Output the [X, Y] coordinate of the center of the cell containing the given text.  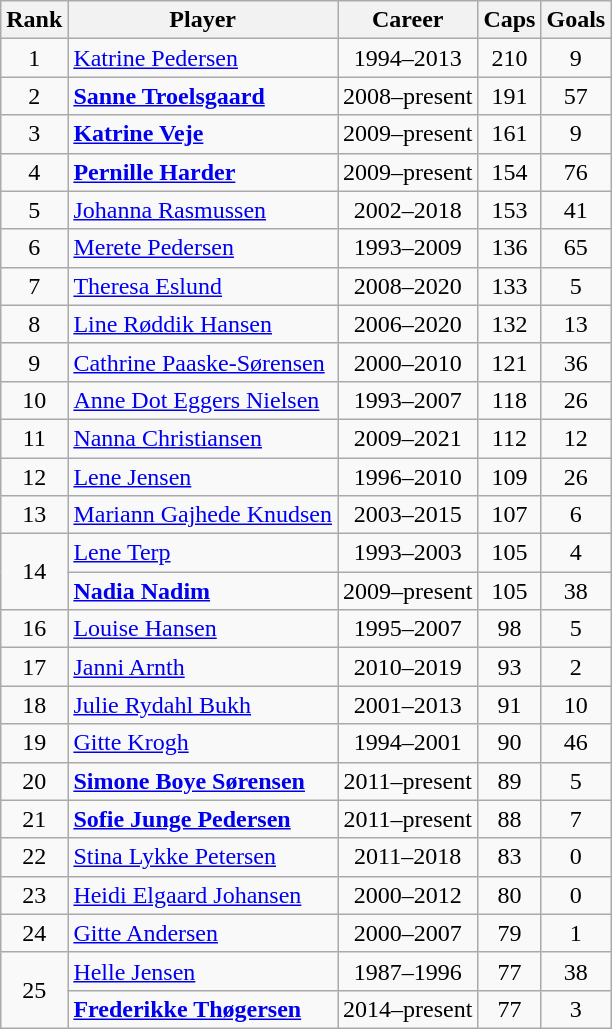
154 [510, 172]
2008–present [408, 96]
23 [34, 895]
8 [34, 324]
Lene Jensen [203, 477]
2000–2012 [408, 895]
Katrine Veje [203, 134]
Heidi Elgaard Johansen [203, 895]
16 [34, 629]
41 [576, 210]
89 [510, 781]
57 [576, 96]
Katrine Pedersen [203, 58]
1994–2001 [408, 743]
133 [510, 286]
161 [510, 134]
Goals [576, 20]
20 [34, 781]
1987–1996 [408, 971]
Janni Arnth [203, 667]
Sanne Troelsgaard [203, 96]
90 [510, 743]
Stina Lykke Petersen [203, 857]
2010–2019 [408, 667]
98 [510, 629]
Helle Jensen [203, 971]
1993–2007 [408, 400]
Lene Terp [203, 553]
Gitte Krogh [203, 743]
22 [34, 857]
83 [510, 857]
2008–2020 [408, 286]
Theresa Eslund [203, 286]
Nadia Nadim [203, 591]
Anne Dot Eggers Nielsen [203, 400]
1993–2009 [408, 248]
191 [510, 96]
Nanna Christiansen [203, 438]
79 [510, 933]
Frederikke Thøgersen [203, 1009]
Cathrine Paaske-Sørensen [203, 362]
1995–2007 [408, 629]
Rank [34, 20]
Louise Hansen [203, 629]
76 [576, 172]
118 [510, 400]
88 [510, 819]
Sofie Junge Pedersen [203, 819]
11 [34, 438]
1996–2010 [408, 477]
24 [34, 933]
Julie Rydahl Bukh [203, 705]
2009–2021 [408, 438]
80 [510, 895]
2000–2010 [408, 362]
2014–present [408, 1009]
36 [576, 362]
17 [34, 667]
2001–2013 [408, 705]
1994–2013 [408, 58]
109 [510, 477]
136 [510, 248]
Gitte Andersen [203, 933]
Career [408, 20]
2003–2015 [408, 515]
Caps [510, 20]
132 [510, 324]
153 [510, 210]
Pernille Harder [203, 172]
91 [510, 705]
2000–2007 [408, 933]
Line Røddik Hansen [203, 324]
Simone Boye Sørensen [203, 781]
112 [510, 438]
2011–2018 [408, 857]
19 [34, 743]
Johanna Rasmussen [203, 210]
2006–2020 [408, 324]
Player [203, 20]
18 [34, 705]
21 [34, 819]
107 [510, 515]
46 [576, 743]
25 [34, 990]
93 [510, 667]
Merete Pedersen [203, 248]
65 [576, 248]
1993–2003 [408, 553]
121 [510, 362]
14 [34, 572]
2002–2018 [408, 210]
210 [510, 58]
Mariann Gajhede Knudsen [203, 515]
